Return the [X, Y] coordinate for the center point of the cell that contains the specified text.  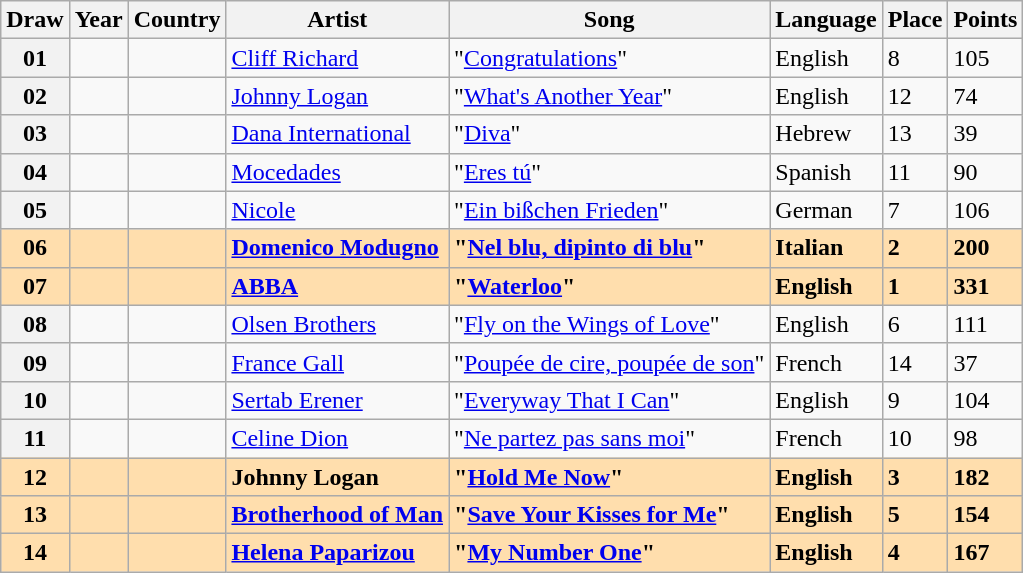
Spanish [826, 172]
02 [35, 96]
06 [35, 248]
Language [826, 20]
8 [915, 58]
Domenico Modugno [338, 248]
07 [35, 286]
Points [986, 20]
Place [915, 20]
Cliff Richard [338, 58]
200 [986, 248]
01 [35, 58]
Italian [826, 248]
Sertab Erener [338, 400]
39 [986, 134]
2 [915, 248]
182 [986, 477]
04 [35, 172]
111 [986, 324]
37 [986, 362]
ABBA [338, 286]
"Everyway That I Can" [610, 400]
"What's Another Year" [610, 96]
Draw [35, 20]
Helena Paparizou [338, 553]
Brotherhood of Man [338, 515]
154 [986, 515]
"Ein bißchen Frieden" [610, 210]
Song [610, 20]
1 [915, 286]
"My Number One" [610, 553]
Mocedades [338, 172]
05 [35, 210]
105 [986, 58]
167 [986, 553]
09 [35, 362]
331 [986, 286]
Dana International [338, 134]
Year [98, 20]
9 [915, 400]
"Save Your Kisses for Me" [610, 515]
03 [35, 134]
6 [915, 324]
"Waterloo" [610, 286]
Olsen Brothers [338, 324]
"Ne partez pas sans moi" [610, 438]
"Poupée de cire, poupée de son" [610, 362]
Hebrew [826, 134]
German [826, 210]
"Nel blu, dipinto di blu" [610, 248]
90 [986, 172]
Celine Dion [338, 438]
France Gall [338, 362]
104 [986, 400]
98 [986, 438]
"Fly on the Wings of Love" [610, 324]
74 [986, 96]
"Congratulations" [610, 58]
5 [915, 515]
3 [915, 477]
08 [35, 324]
"Eres tú" [610, 172]
"Hold Me Now" [610, 477]
4 [915, 553]
"Diva" [610, 134]
7 [915, 210]
Country [177, 20]
Artist [338, 20]
106 [986, 210]
Nicole [338, 210]
